Scan for the cell matching the given text and deliver its [x, y] coordinate at center. 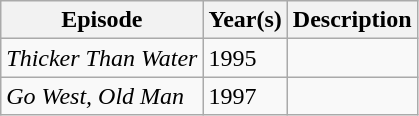
Go West, Old Man [102, 96]
1995 [245, 58]
Episode [102, 20]
Thicker Than Water [102, 58]
Description [352, 20]
Year(s) [245, 20]
1997 [245, 96]
